Find where the given text appears and provide that cell's center as [X, Y] coordinate. 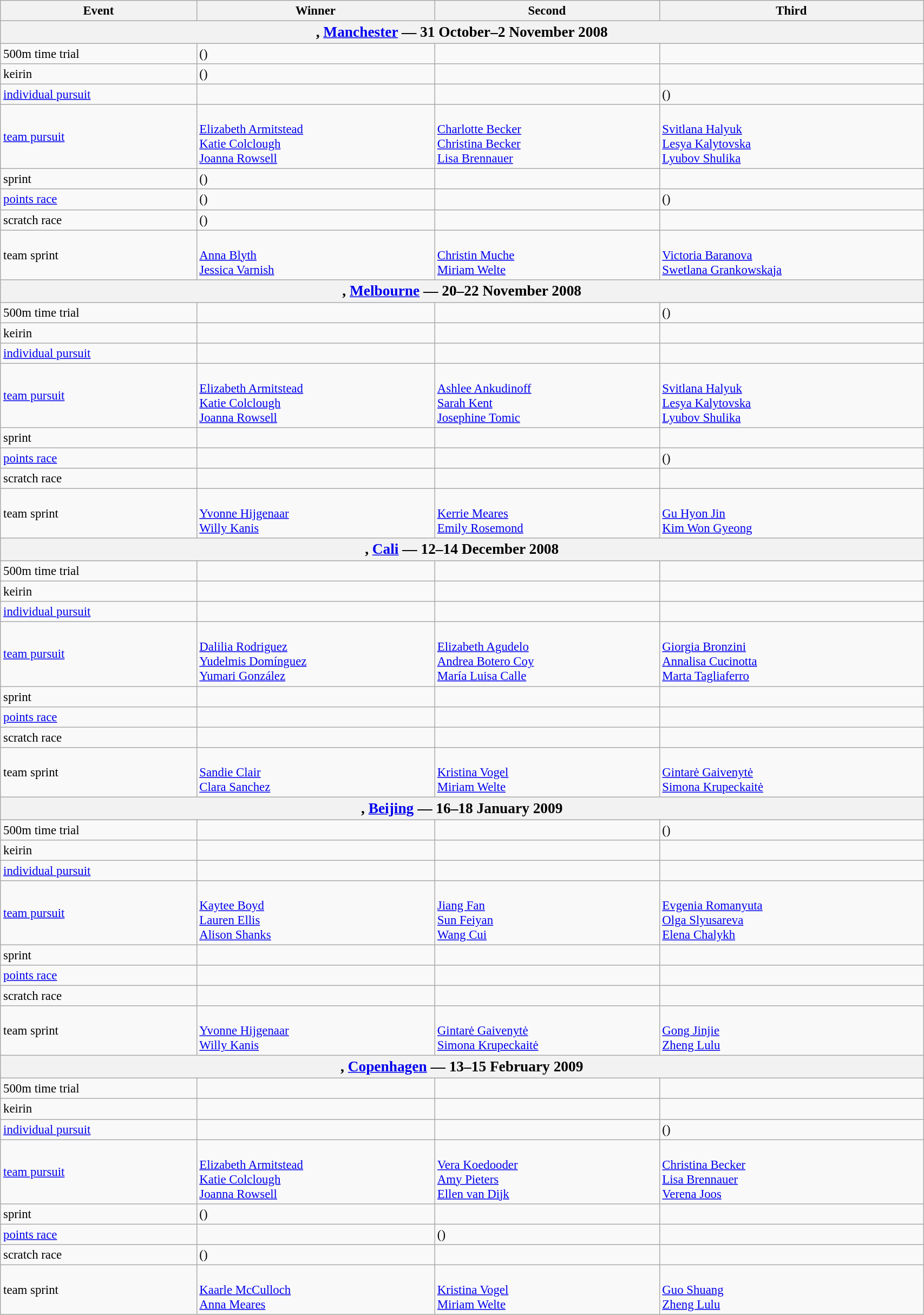
Giorgia BronziniAnnalisa CucinottaMarta Tagliaferro [791, 654]
Second [547, 11]
Ashlee AnkudinoffSarah KentJosephine Tomic [547, 395]
Jiang FanSun FeiyanWang Cui [547, 913]
Sandie ClairClara Sanchez [316, 772]
Winner [316, 11]
Gu Hyon JinKim Won Gyeong [791, 514]
, Melbourne — 20–22 November 2008 [462, 291]
Third [791, 11]
Christina BeckerLisa BrennauerVerena Joos [791, 1172]
Anna BlythJessica Varnish [316, 255]
Event [99, 11]
Vera KoedooderAmy PietersEllen van Dijk [547, 1172]
, Copenhagen — 13–15 February 2009 [462, 1067]
Elizabeth AgudeloAndrea Botero CoyMaría Luisa Calle [547, 654]
, Manchester — 31 October–2 November 2008 [462, 32]
Victoria BaranovaSwetlana Grankowskaja [791, 255]
Charlotte BeckerChristina BeckerLisa Brennauer [547, 136]
, Cali — 12–14 December 2008 [462, 549]
Guo ShuangZheng Lulu [791, 1290]
Gong JinjieZheng Lulu [791, 1031]
Kerrie MearesEmily Rosemond [547, 514]
Christin MucheMiriam Welte [547, 255]
, Beijing — 16–18 January 2009 [462, 808]
Kaarle McCullochAnna Meares [316, 1290]
Evgenia RomanyutaOlga SlyusarevaElena Chalykh [791, 913]
Kaytee BoydLauren EllisAlison Shanks [316, 913]
Dalilia RodriguezYudelmis DomínguezYumari González [316, 654]
